Output the [x, y] coordinate of the center of the cell containing the given text.  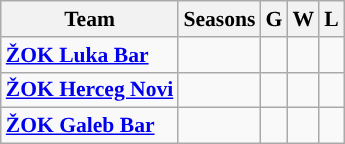
Team [90, 19]
ŽOK Herceg Novi [90, 90]
Seasons [219, 19]
W [303, 19]
ŽOK Luka Bar [90, 55]
L [332, 19]
ŽOK Galeb Bar [90, 126]
G [274, 19]
